Extract the (x, y) coordinate from the center of the cell holding the provided text.  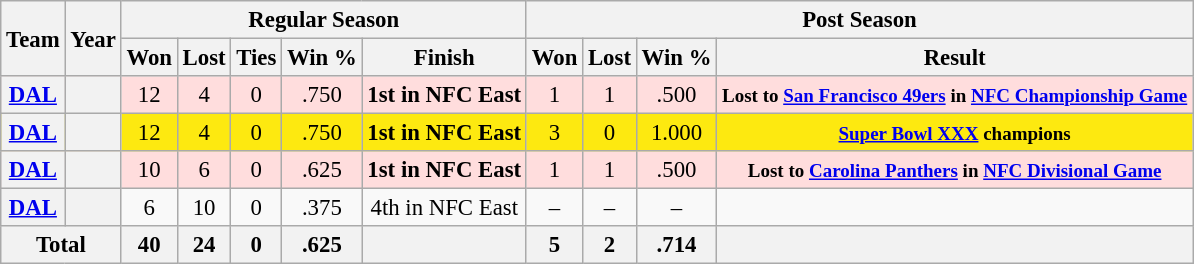
3 (554, 133)
Lost to San Francisco 49ers in NFC Championship Game (955, 95)
.714 (676, 245)
2 (610, 245)
Total (61, 245)
.375 (322, 208)
1.000 (676, 133)
Lost to Carolina Panthers in NFC Divisional Game (955, 170)
Year (93, 38)
4th in NFC East (444, 208)
Finish (444, 58)
24 (204, 245)
Super Bowl XXX champions (955, 133)
Regular Season (324, 20)
Result (955, 58)
5 (554, 245)
40 (149, 245)
Ties (256, 58)
Post Season (859, 20)
Team (33, 38)
